Return the (x, y) coordinate for the center point of the cell that contains the specified text.  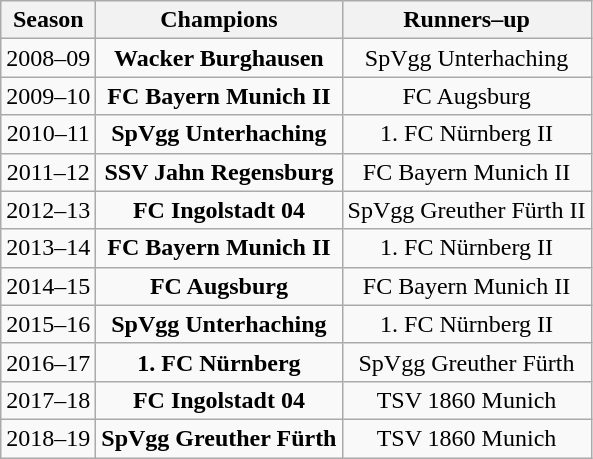
2015–16 (48, 324)
2016–17 (48, 362)
Champions (219, 20)
2013–14 (48, 248)
2017–18 (48, 400)
2010–11 (48, 134)
Season (48, 20)
Wacker Burghausen (219, 58)
SpVgg Greuther Fürth II (466, 210)
2009–10 (48, 96)
2012–13 (48, 210)
2011–12 (48, 172)
SSV Jahn Regensburg (219, 172)
2018–19 (48, 438)
Runners–up (466, 20)
1. FC Nürnberg (219, 362)
2014–15 (48, 286)
2008–09 (48, 58)
